Detect which cell encompasses the target text, then output its (x, y) center coordinate. 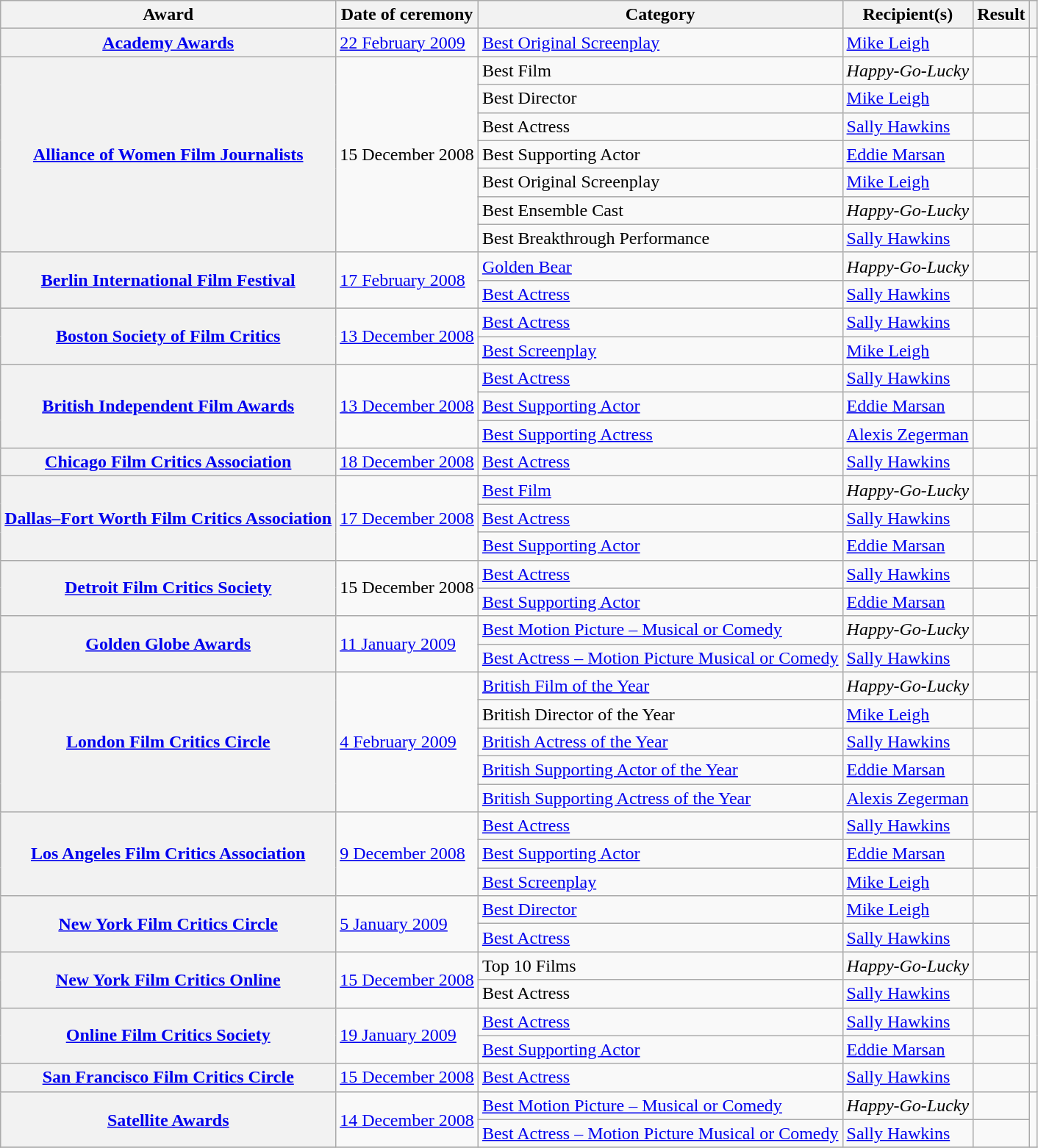
Recipient(s) (908, 15)
San Francisco Film Critics Circle (168, 1077)
17 February 2008 (407, 280)
Los Angeles Film Critics Association (168, 854)
Dallas–Fort Worth Film Critics Association (168, 518)
British Director of the Year (660, 714)
14 December 2008 (407, 1119)
Date of ceremony (407, 15)
Best Ensemble Cast (660, 210)
Category (660, 15)
Golden Globe Awards (168, 644)
British Independent Film Awards (168, 406)
4 February 2009 (407, 742)
17 December 2008 (407, 518)
Detroit Film Critics Society (168, 588)
British Film of the Year (660, 686)
Result (1001, 15)
New York Film Critics Circle (168, 924)
Best Supporting Actress (660, 434)
British Supporting Actor of the Year (660, 769)
British Supporting Actress of the Year (660, 797)
New York Film Critics Online (168, 980)
Alliance of Women Film Journalists (168, 154)
9 December 2008 (407, 854)
Boston Society of Film Critics (168, 336)
22 February 2009 (407, 43)
Award (168, 15)
18 December 2008 (407, 462)
Berlin International Film Festival (168, 280)
London Film Critics Circle (168, 742)
Satellite Awards (168, 1119)
Online Film Critics Society (168, 1036)
Academy Awards (168, 43)
Golden Bear (660, 266)
Best Breakthrough Performance (660, 238)
5 January 2009 (407, 924)
Chicago Film Critics Association (168, 462)
British Actress of the Year (660, 742)
19 January 2009 (407, 1036)
11 January 2009 (407, 644)
Top 10 Films (660, 966)
